Scan for the cell matching the given text and deliver its (x, y) coordinate at center. 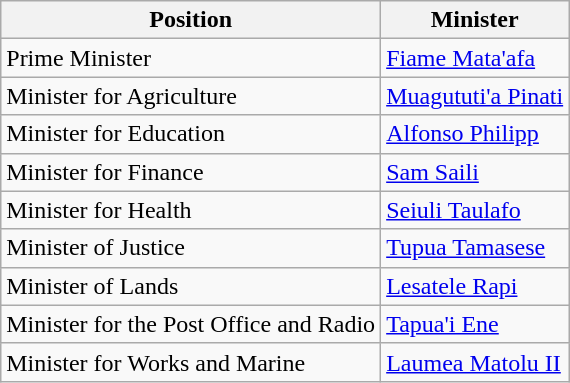
Minister for Works and Marine (191, 362)
Minister for the Post Office and Radio (191, 324)
Lesatele Rapi (475, 286)
Minister for Finance (191, 172)
Sam Saili (475, 172)
Seiuli Taulafo (475, 210)
Fiame Mata'afa (475, 58)
Tapua'i Ene (475, 324)
Minister of Lands (191, 286)
Minister (475, 20)
Tupua Tamasese (475, 248)
Minister for Health (191, 210)
Muagututi'a Pinati (475, 96)
Prime Minister (191, 58)
Minister of Justice (191, 248)
Laumea Matolu II (475, 362)
Minister for Education (191, 134)
Alfonso Philipp (475, 134)
Position (191, 20)
Minister for Agriculture (191, 96)
